Identify which cell holds the provided text, then report its [x, y] central coordinate. 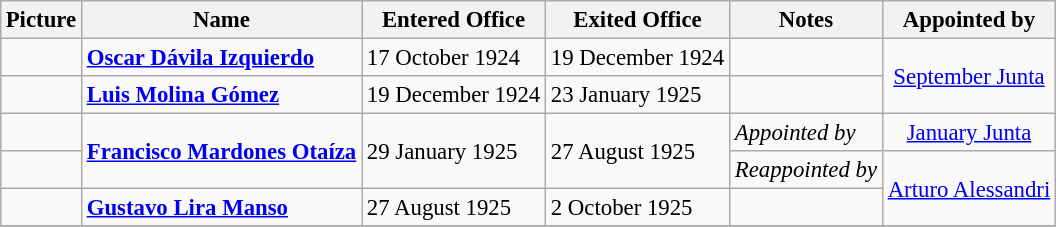
Gustavo Lira Manso [221, 208]
23 January 1925 [637, 95]
Luis Molina Gómez [221, 95]
Entered Office [454, 20]
Name [221, 20]
September Junta [968, 76]
January Junta [968, 133]
Picture [40, 20]
Exited Office [637, 20]
29 January 1925 [454, 152]
Notes [806, 20]
17 October 1924 [454, 58]
Arturo Alessandri [968, 188]
Oscar Dávila Izquierdo [221, 58]
2 October 1925 [637, 208]
Francisco Mardones Otaíza [221, 152]
Reappointed by [806, 170]
